For the text-containing cell, return its midpoint in [X, Y] coordinate format. 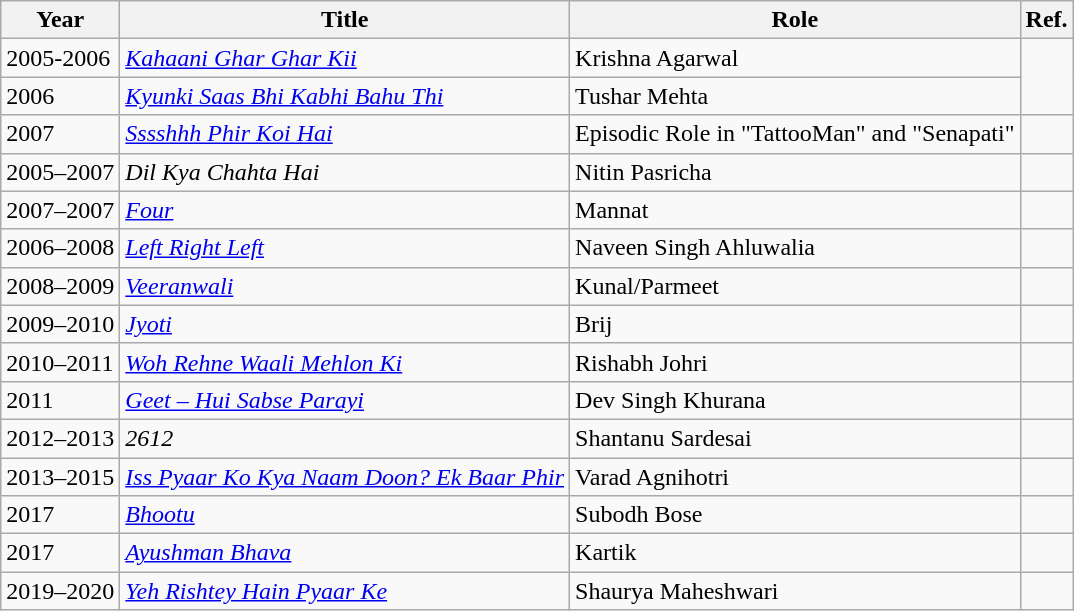
Ayushman Bhava [345, 553]
Shaurya Maheshwari [795, 591]
2005–2007 [60, 172]
2011 [60, 400]
Iss Pyaar Ko Kya Naam Doon? Ek Baar Phir [345, 477]
Shantanu Sardesai [795, 438]
2005-2006 [60, 58]
Sssshhh Phir Koi Hai [345, 134]
Brij [795, 324]
Title [345, 20]
Bhootu [345, 515]
Krishna Agarwal [795, 58]
2006 [60, 96]
2009–2010 [60, 324]
Episodic Role in "TattooMan" and "Senapati" [795, 134]
Year [60, 20]
Left Right Left [345, 248]
2006–2008 [60, 248]
Kahaani Ghar Ghar Kii [345, 58]
Mannat [795, 210]
Dil Kya Chahta Hai [345, 172]
Varad Agnihotri [795, 477]
Dev Singh Khurana [795, 400]
Kartik [795, 553]
Kyunki Saas Bhi Kabhi Bahu Thi [345, 96]
2013–2015 [60, 477]
2612 [345, 438]
Role [795, 20]
Veeranwali [345, 286]
Woh Rehne Waali Mehlon Ki [345, 362]
Yeh Rishtey Hain Pyaar Ke [345, 591]
Naveen Singh Ahluwalia [795, 248]
2012–2013 [60, 438]
2010–2011 [60, 362]
2008–2009 [60, 286]
Kunal/Parmeet [795, 286]
Tushar Mehta [795, 96]
2007 [60, 134]
2007–2007 [60, 210]
Subodh Bose [795, 515]
2019–2020 [60, 591]
Jyoti [345, 324]
Geet – Hui Sabse Parayi [345, 400]
Ref. [1046, 20]
Nitin Pasricha [795, 172]
Four [345, 210]
Rishabh Johri [795, 362]
